Extract the [X, Y] coordinate from the center of the cell holding the provided text.  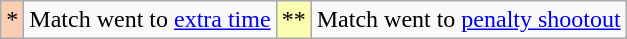
Match went to penalty shootout [468, 20]
* [12, 20]
** [294, 20]
Match went to extra time [150, 20]
